Return (X, Y) of the center of cell containing provided text 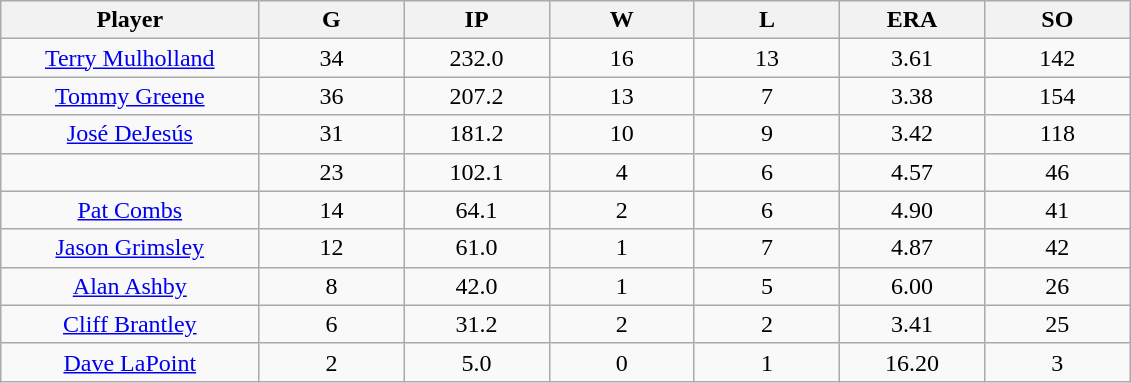
31.2 (476, 324)
36 (332, 96)
154 (1058, 96)
3 (1058, 362)
Terry Mulholland (130, 58)
142 (1058, 58)
42.0 (476, 286)
4.57 (912, 172)
23 (332, 172)
41 (1058, 210)
16 (622, 58)
118 (1058, 134)
5 (766, 286)
9 (766, 134)
6.00 (912, 286)
25 (1058, 324)
8 (332, 286)
61.0 (476, 248)
207.2 (476, 96)
L (766, 20)
12 (332, 248)
Jason Grimsley (130, 248)
3.42 (912, 134)
Player (130, 20)
26 (1058, 286)
Alan Ashby (130, 286)
232.0 (476, 58)
34 (332, 58)
14 (332, 210)
42 (1058, 248)
W (622, 20)
102.1 (476, 172)
Tommy Greene (130, 96)
3.38 (912, 96)
31 (332, 134)
4 (622, 172)
4.87 (912, 248)
José DeJesús (130, 134)
64.1 (476, 210)
IP (476, 20)
Pat Combs (130, 210)
181.2 (476, 134)
3.41 (912, 324)
SO (1058, 20)
Dave LaPoint (130, 362)
5.0 (476, 362)
G (332, 20)
Cliff Brantley (130, 324)
4.90 (912, 210)
ERA (912, 20)
3.61 (912, 58)
0 (622, 362)
10 (622, 134)
46 (1058, 172)
16.20 (912, 362)
